Pinpoint the cell where the given text exists, returning its [x, y] midpoint coordinate. 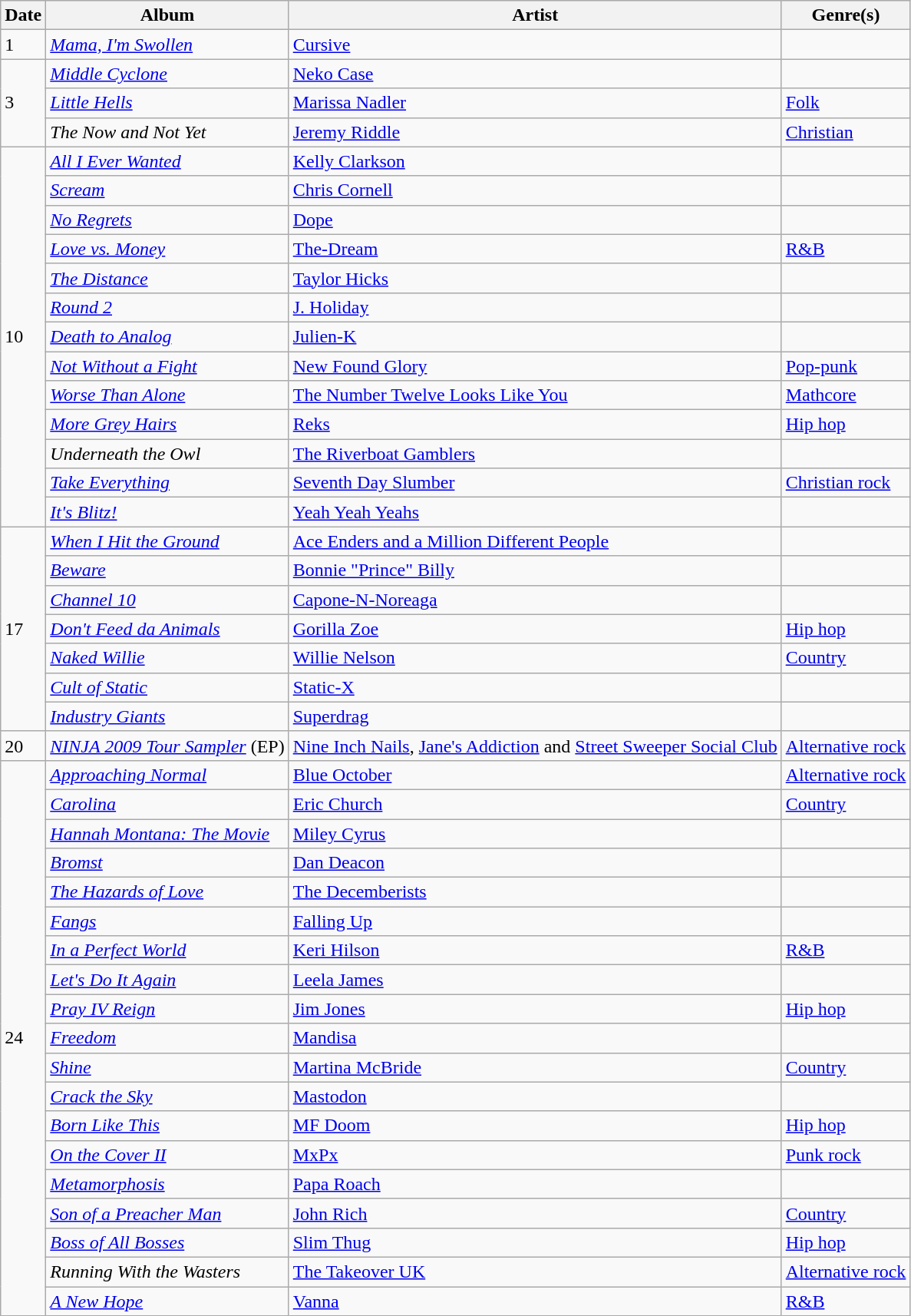
Approaching Normal [167, 775]
Jeremy Riddle [535, 132]
Beware [167, 570]
Christian rock [846, 483]
Take Everything [167, 483]
Underneath the Owl [167, 454]
Date [23, 15]
Pop-punk [846, 366]
Pray IV Reign [167, 1009]
Bonnie "Prince" Billy [535, 570]
Reks [535, 425]
Death to Analog [167, 336]
Static-X [535, 687]
Naked Willie [167, 658]
Mama, I'm Swollen [167, 45]
Eric Church [535, 804]
Capone-N-Noreaga [535, 600]
Mathcore [846, 395]
NINJA 2009 Tour Sampler (EP) [167, 746]
Seventh Day Slumber [535, 483]
Born Like This [167, 1126]
It's Blitz! [167, 512]
Running With the Wasters [167, 1271]
Fangs [167, 921]
All I Ever Wanted [167, 161]
Metamorphosis [167, 1184]
The Number Twelve Looks Like You [535, 395]
Freedom [167, 1038]
Willie Nelson [535, 658]
Bromst [167, 863]
Scream [167, 190]
Dan Deacon [535, 863]
More Grey Hairs [167, 425]
Artist [535, 15]
Kelly Clarkson [535, 161]
Son of a Preacher Man [167, 1213]
Keri Hilson [535, 951]
Round 2 [167, 307]
Yeah Yeah Yeahs [535, 512]
Marissa Nadler [535, 103]
Crack the Sky [167, 1096]
20 [23, 746]
17 [23, 629]
The Now and Not Yet [167, 132]
On the Cover II [167, 1155]
John Rich [535, 1213]
Cult of Static [167, 687]
The Hazards of Love [167, 892]
3 [23, 103]
Blue October [535, 775]
Carolina [167, 804]
Vanna [535, 1301]
MF Doom [535, 1126]
Industry Giants [167, 716]
Chris Cornell [535, 190]
New Found Glory [535, 366]
Nine Inch Nails, Jane's Addiction and Street Sweeper Social Club [535, 746]
MxPx [535, 1155]
Love vs. Money [167, 249]
Miley Cyrus [535, 833]
The Riverboat Gamblers [535, 454]
10 [23, 336]
Mastodon [535, 1096]
Not Without a Fight [167, 366]
Taylor Hicks [535, 278]
Ace Enders and a Million Different People [535, 541]
Mandisa [535, 1038]
No Regrets [167, 220]
Little Hells [167, 103]
Superdrag [535, 716]
Leela James [535, 980]
Shine [167, 1067]
Channel 10 [167, 600]
Hannah Montana: The Movie [167, 833]
Neko Case [535, 74]
J. Holiday [535, 307]
Dope [535, 220]
Punk rock [846, 1155]
Folk [846, 103]
Don't Feed da Animals [167, 629]
1 [23, 45]
Album [167, 15]
Genre(s) [846, 15]
Martina McBride [535, 1067]
Gorilla Zoe [535, 629]
Papa Roach [535, 1184]
Julien-K [535, 336]
24 [23, 1038]
Middle Cyclone [167, 74]
Falling Up [535, 921]
When I Hit the Ground [167, 541]
Worse Than Alone [167, 395]
The-Dream [535, 249]
The Distance [167, 278]
The Takeover UK [535, 1271]
In a Perfect World [167, 951]
A New Hope [167, 1301]
Boss of All Bosses [167, 1242]
Let's Do It Again [167, 980]
Slim Thug [535, 1242]
Jim Jones [535, 1009]
The Decemberists [535, 892]
Christian [846, 132]
Cursive [535, 45]
